Pinpoint the cell where the given text exists, returning its [X, Y] midpoint coordinate. 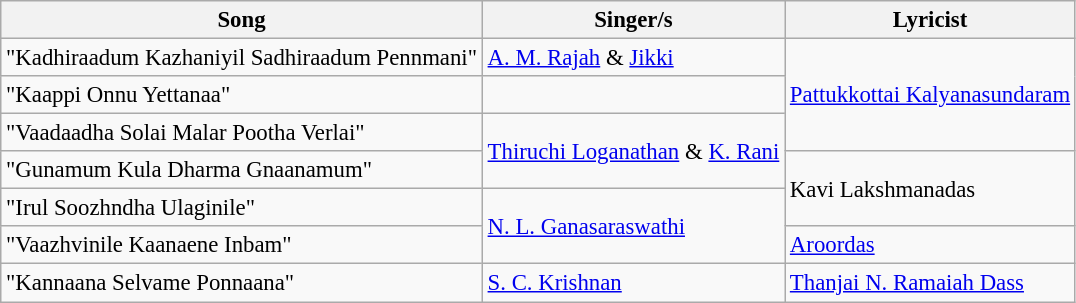
Singer/s [633, 20]
Thanjai N. Ramaiah Dass [930, 283]
Aroordas [930, 245]
S. C. Krishnan [633, 283]
Lyricist [930, 20]
"Kadhiraadum Kazhaniyil Sadhiraadum Pennmani" [242, 58]
Song [242, 20]
"Kaappi Onnu Yettanaa" [242, 95]
"Gunamum Kula Dharma Gnaanamum" [242, 170]
Pattukkottai Kalyanasundaram [930, 96]
N. L. Ganasaraswathi [633, 226]
"Vaadaadha Solai Malar Pootha Verlai" [242, 133]
"Kannaana Selvame Ponnaana" [242, 283]
"Irul Soozhndha Ulaginile" [242, 208]
Kavi Lakshmanadas [930, 188]
A. M. Rajah & Jikki [633, 58]
Thiruchi Loganathan & K. Rani [633, 152]
"Vaazhvinile Kaanaene Inbam" [242, 245]
